For the text-containing cell, return its midpoint in [x, y] coordinate format. 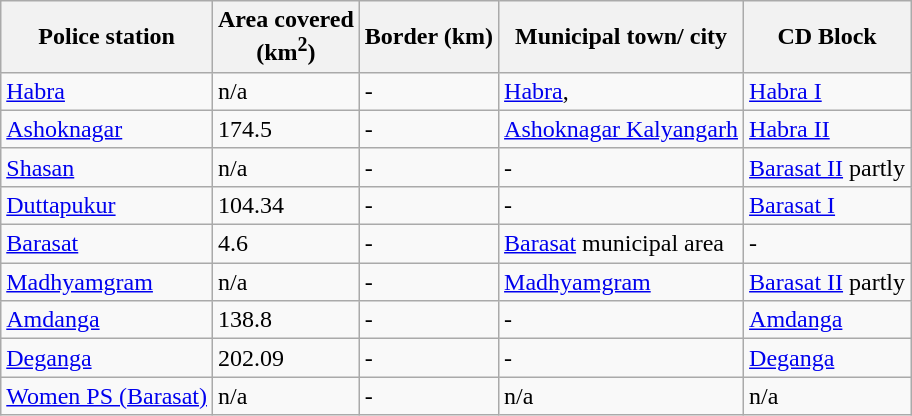
Municipal town/ city [622, 37]
Barasat municipal area [622, 244]
CD Block [828, 37]
Duttapukur [107, 205]
104.34 [286, 205]
Barasat [107, 244]
Border (km) [428, 37]
Habra, [622, 91]
Women PS (Barasat) [107, 396]
Ashoknagar Kalyangarh [622, 129]
Shasan [107, 167]
Barasat I [828, 205]
Habra II [828, 129]
Police station [107, 37]
Habra [107, 91]
Habra I [828, 91]
Ashoknagar [107, 129]
202.09 [286, 358]
174.5 [286, 129]
Area covered(km2) [286, 37]
138.8 [286, 320]
4.6 [286, 244]
